Find where the given text appears and provide that cell's center as [X, Y] coordinate. 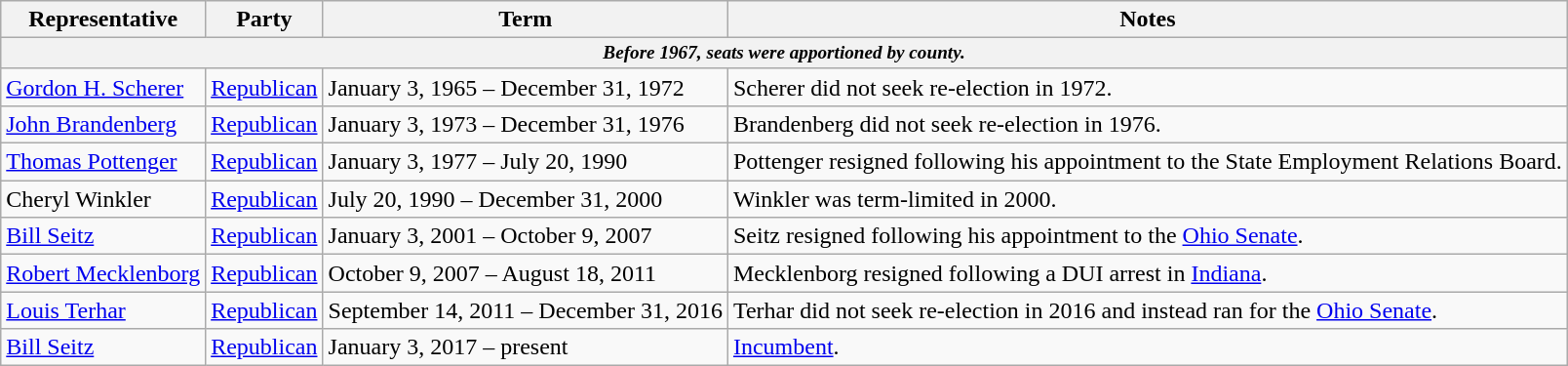
Before 1967, seats were apportioned by county. [784, 54]
Robert Mecklenborg [103, 273]
Winkler was term-limited in 2000. [1147, 199]
January 3, 2001 – October 9, 2007 [525, 236]
Pottenger resigned following his appointment to the State Employment Relations Board. [1147, 162]
January 3, 1973 – December 31, 1976 [525, 125]
Incumbent. [1147, 347]
Representative [103, 20]
Thomas Pottenger [103, 162]
Gordon H. Scherer [103, 87]
Louis Terhar [103, 310]
Terhar did not seek re-election in 2016 and instead ran for the Ohio Senate. [1147, 310]
Scherer did not seek re-election in 1972. [1147, 87]
Brandenberg did not seek re-election in 1976. [1147, 125]
January 3, 2017 – present [525, 347]
October 9, 2007 – August 18, 2011 [525, 273]
July 20, 1990 – December 31, 2000 [525, 199]
Party [264, 20]
January 3, 1977 – July 20, 1990 [525, 162]
Seitz resigned following his appointment to the Ohio Senate. [1147, 236]
Term [525, 20]
January 3, 1965 – December 31, 1972 [525, 87]
September 14, 2011 – December 31, 2016 [525, 310]
Cheryl Winkler [103, 199]
Mecklenborg resigned following a DUI arrest in Indiana. [1147, 273]
John Brandenberg [103, 125]
Notes [1147, 20]
